Capture the cell that displays the provided text and extract its (X, Y) central coordinate. 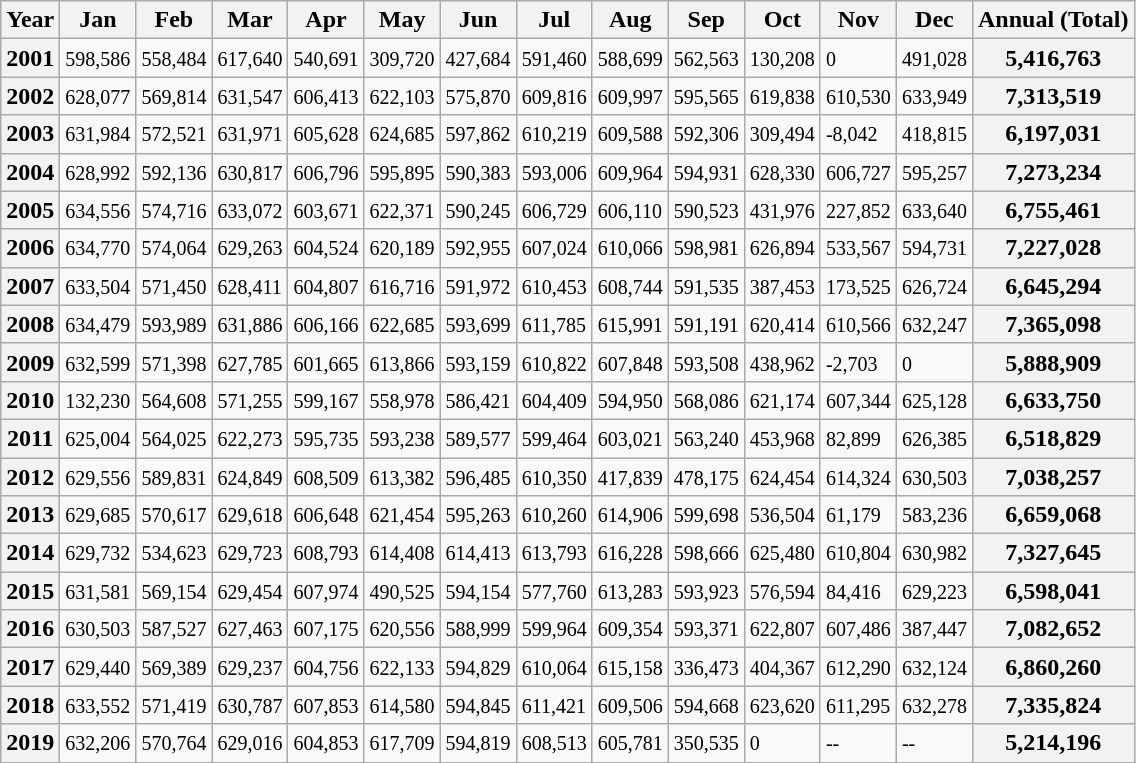
599,964 (554, 629)
595,895 (402, 172)
622,273 (250, 438)
614,413 (478, 553)
594,829 (478, 667)
6,755,461 (1053, 210)
570,617 (174, 515)
2001 (30, 58)
610,530 (858, 96)
606,413 (326, 96)
61,179 (858, 515)
2009 (30, 362)
604,409 (554, 400)
Jun (478, 20)
595,735 (326, 438)
6,518,829 (1053, 438)
591,191 (706, 324)
590,245 (478, 210)
609,816 (554, 96)
610,219 (554, 134)
7,365,098 (1053, 324)
628,992 (98, 172)
587,527 (174, 629)
594,819 (478, 743)
604,853 (326, 743)
630,787 (250, 705)
569,814 (174, 96)
2016 (30, 629)
570,764 (174, 743)
591,535 (706, 286)
130,208 (782, 58)
619,838 (782, 96)
620,556 (402, 629)
6,598,041 (1053, 591)
626,894 (782, 248)
607,974 (326, 591)
7,313,519 (1053, 96)
624,849 (250, 477)
2003 (30, 134)
617,709 (402, 743)
624,685 (402, 134)
616,228 (630, 553)
592,136 (174, 172)
6,659,068 (1053, 515)
594,931 (706, 172)
611,785 (554, 324)
620,189 (402, 248)
626,724 (934, 286)
-2,703 (858, 362)
614,580 (402, 705)
609,997 (630, 96)
622,371 (402, 210)
608,793 (326, 553)
597,862 (478, 134)
610,066 (630, 248)
622,133 (402, 667)
631,984 (98, 134)
593,238 (402, 438)
540,691 (326, 58)
227,852 (858, 210)
Jul (554, 20)
Nov (858, 20)
418,815 (934, 134)
630,817 (250, 172)
622,103 (402, 96)
623,620 (782, 705)
603,671 (326, 210)
387,447 (934, 629)
633,552 (98, 705)
7,335,824 (1053, 705)
5,888,909 (1053, 362)
2005 (30, 210)
622,685 (402, 324)
592,306 (706, 134)
427,684 (478, 58)
5,416,763 (1053, 58)
629,732 (98, 553)
Mar (250, 20)
609,354 (630, 629)
632,599 (98, 362)
593,159 (478, 362)
558,484 (174, 58)
575,870 (478, 96)
387,453 (782, 286)
438,962 (782, 362)
534,623 (174, 553)
431,976 (782, 210)
633,504 (98, 286)
606,727 (858, 172)
631,971 (250, 134)
590,383 (478, 172)
613,793 (554, 553)
598,981 (706, 248)
571,419 (174, 705)
Feb (174, 20)
2014 (30, 553)
622,807 (782, 629)
607,175 (326, 629)
589,831 (174, 477)
2010 (30, 400)
610,350 (554, 477)
Annual (Total) (1053, 20)
594,668 (706, 705)
594,154 (478, 591)
453,968 (782, 438)
629,618 (250, 515)
625,480 (782, 553)
2017 (30, 667)
562,563 (706, 58)
617,640 (250, 58)
590,523 (706, 210)
630,982 (934, 553)
576,594 (782, 591)
2015 (30, 591)
586,421 (478, 400)
593,006 (554, 172)
594,845 (478, 705)
624,454 (782, 477)
569,389 (174, 667)
626,385 (934, 438)
417,839 (630, 477)
614,408 (402, 553)
604,807 (326, 286)
478,175 (706, 477)
7,273,234 (1053, 172)
614,324 (858, 477)
5,214,196 (1053, 743)
593,989 (174, 324)
613,283 (630, 591)
610,260 (554, 515)
610,064 (554, 667)
629,263 (250, 248)
605,781 (630, 743)
606,110 (630, 210)
607,848 (630, 362)
634,479 (98, 324)
2012 (30, 477)
6,197,031 (1053, 134)
629,440 (98, 667)
2007 (30, 286)
615,158 (630, 667)
592,955 (478, 248)
607,486 (858, 629)
2008 (30, 324)
601,665 (326, 362)
608,744 (630, 286)
7,327,645 (1053, 553)
607,344 (858, 400)
611,421 (554, 705)
598,586 (98, 58)
606,729 (554, 210)
599,167 (326, 400)
588,999 (478, 629)
629,723 (250, 553)
629,237 (250, 667)
608,509 (326, 477)
2011 (30, 438)
613,866 (402, 362)
589,577 (478, 438)
593,699 (478, 324)
491,028 (934, 58)
625,128 (934, 400)
631,547 (250, 96)
6,633,750 (1053, 400)
577,760 (554, 591)
609,506 (630, 705)
616,716 (402, 286)
Aug (630, 20)
628,077 (98, 96)
404,367 (782, 667)
611,295 (858, 705)
610,566 (858, 324)
621,174 (782, 400)
609,588 (630, 134)
628,330 (782, 172)
629,454 (250, 591)
632,206 (98, 743)
633,949 (934, 96)
-8,042 (858, 134)
603,021 (630, 438)
598,666 (706, 553)
629,016 (250, 743)
82,899 (858, 438)
564,025 (174, 438)
Oct (782, 20)
633,072 (250, 210)
605,628 (326, 134)
606,796 (326, 172)
593,508 (706, 362)
610,804 (858, 553)
596,485 (478, 477)
593,923 (706, 591)
Apr (326, 20)
608,513 (554, 743)
6,645,294 (1053, 286)
588,699 (630, 58)
309,494 (782, 134)
6,860,260 (1053, 667)
558,978 (402, 400)
620,414 (782, 324)
631,581 (98, 591)
336,473 (706, 667)
591,460 (554, 58)
615,991 (630, 324)
84,416 (858, 591)
629,685 (98, 515)
614,906 (630, 515)
2004 (30, 172)
7,038,257 (1053, 477)
634,556 (98, 210)
571,255 (250, 400)
594,731 (934, 248)
629,556 (98, 477)
610,822 (554, 362)
599,464 (554, 438)
Dec (934, 20)
631,886 (250, 324)
2002 (30, 96)
604,756 (326, 667)
629,223 (934, 591)
594,950 (630, 400)
612,290 (858, 667)
633,640 (934, 210)
173,525 (858, 286)
350,535 (706, 743)
533,567 (858, 248)
7,082,652 (1053, 629)
607,024 (554, 248)
593,371 (706, 629)
609,964 (630, 172)
Jan (98, 20)
564,608 (174, 400)
May (402, 20)
Year (30, 20)
572,521 (174, 134)
621,454 (402, 515)
625,004 (98, 438)
2018 (30, 705)
606,166 (326, 324)
610,453 (554, 286)
563,240 (706, 438)
568,086 (706, 400)
583,236 (934, 515)
Sep (706, 20)
628,411 (250, 286)
627,463 (250, 629)
634,770 (98, 248)
571,450 (174, 286)
591,972 (478, 286)
2006 (30, 248)
607,853 (326, 705)
2019 (30, 743)
574,716 (174, 210)
595,257 (934, 172)
7,227,028 (1053, 248)
490,525 (402, 591)
613,382 (402, 477)
606,648 (326, 515)
2013 (30, 515)
574,064 (174, 248)
595,263 (478, 515)
309,720 (402, 58)
604,524 (326, 248)
627,785 (250, 362)
632,124 (934, 667)
571,398 (174, 362)
599,698 (706, 515)
132,230 (98, 400)
569,154 (174, 591)
632,247 (934, 324)
632,278 (934, 705)
536,504 (782, 515)
595,565 (706, 96)
